Return the (X, Y) coordinate for the center point of the cell that contains the specified text.  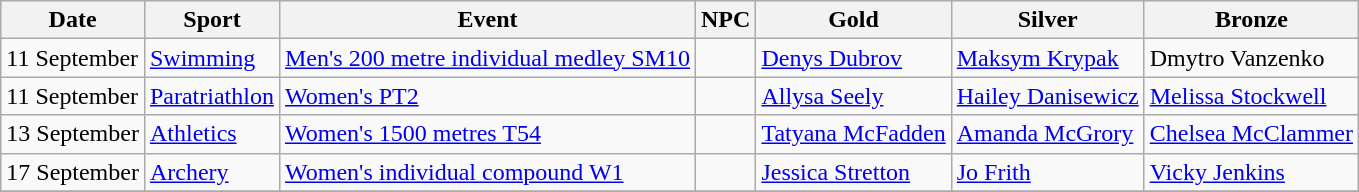
Women's PT2 (487, 96)
Women's 1500 metres T54 (487, 134)
Swimming (212, 58)
Hailey Danisewicz (1048, 96)
Allysa Seely (854, 96)
Denys Dubrov (854, 58)
Amanda McGrory (1048, 134)
Silver (1048, 20)
Dmytro Vanzenko (1251, 58)
Melissa Stockwell (1251, 96)
NPC (725, 20)
17 September (73, 172)
Date (73, 20)
Jo Frith (1048, 172)
Event (487, 20)
Men's 200 metre individual medley SM10 (487, 58)
Jessica Stretton (854, 172)
Vicky Jenkins (1251, 172)
13 September (73, 134)
Paratriathlon (212, 96)
Women's individual compound W1 (487, 172)
Gold (854, 20)
Archery (212, 172)
Bronze (1251, 20)
Athletics (212, 134)
Sport (212, 20)
Tatyana McFadden (854, 134)
Chelsea McClammer (1251, 134)
Maksym Krypak (1048, 58)
